Determine the [X, Y] coordinate at the center of the cell enclosing the given text.  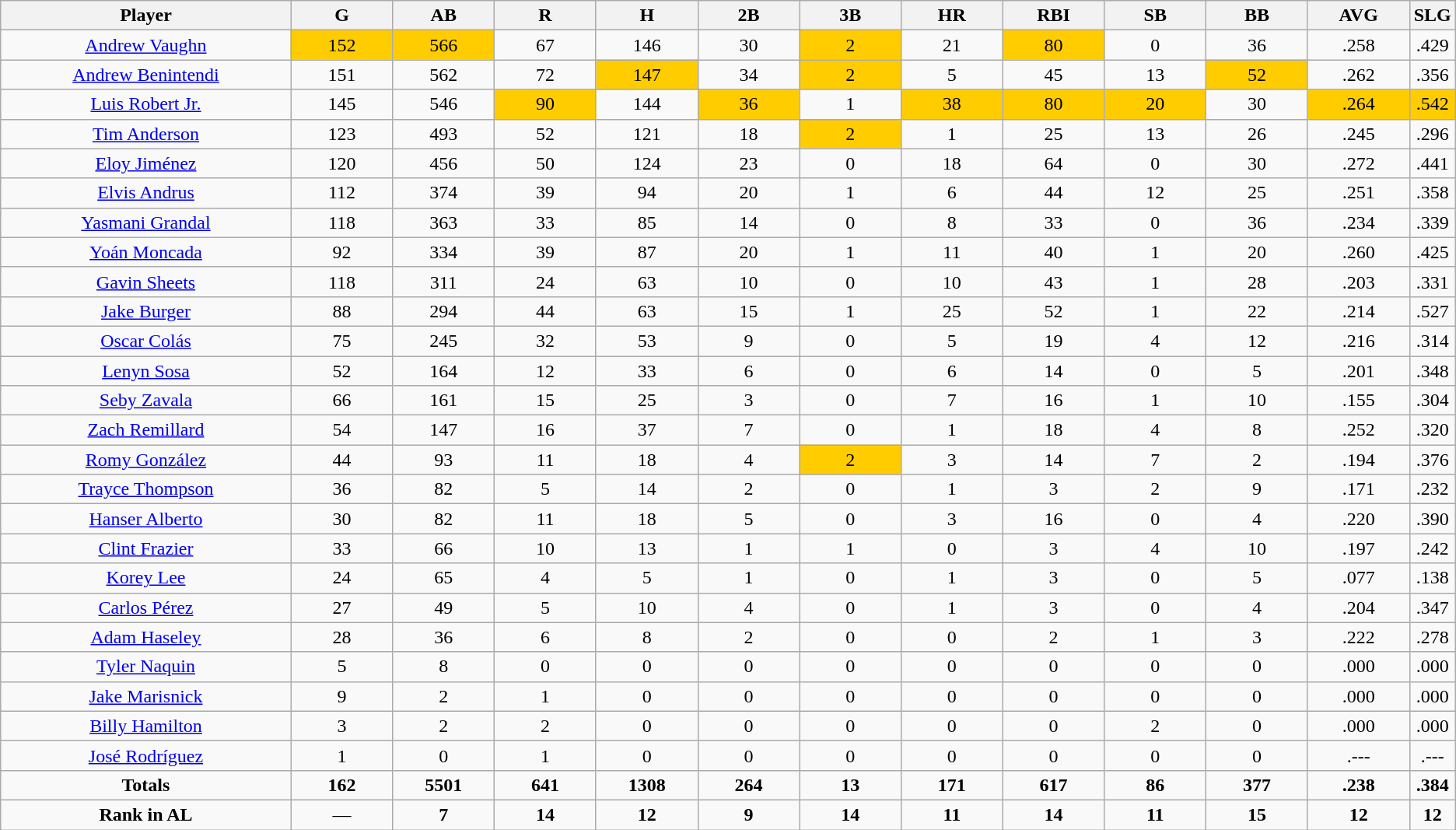
.204 [1358, 608]
.356 [1433, 75]
.429 [1433, 45]
26 [1257, 134]
R [546, 16]
493 [443, 134]
49 [443, 608]
377 [1257, 785]
.348 [1433, 371]
120 [342, 163]
641 [546, 785]
HR [952, 16]
Yasmani Grandal [146, 222]
.242 [1433, 548]
Yoán Moncada [146, 252]
.384 [1433, 785]
162 [342, 785]
.339 [1433, 222]
245 [443, 341]
SB [1156, 16]
Andrew Benintendi [146, 75]
53 [647, 341]
65 [443, 578]
Tyler Naquin [146, 667]
Seby Zavala [146, 401]
.234 [1358, 222]
5501 [443, 785]
294 [443, 311]
21 [952, 45]
Eloy Jiménez [146, 163]
151 [342, 75]
112 [342, 193]
146 [647, 45]
.320 [1433, 430]
.214 [1358, 311]
RBI [1053, 16]
Carlos Pérez [146, 608]
Tim Anderson [146, 134]
40 [1053, 252]
Oscar Colás [146, 341]
Zach Remillard [146, 430]
— [342, 814]
124 [647, 163]
90 [546, 104]
.155 [1358, 401]
Luis Robert Jr. [146, 104]
.238 [1358, 785]
64 [1053, 163]
G [342, 16]
50 [546, 163]
Jake Burger [146, 311]
.216 [1358, 341]
.258 [1358, 45]
171 [952, 785]
.390 [1433, 519]
.542 [1433, 104]
123 [342, 134]
34 [748, 75]
.232 [1433, 489]
Gavin Sheets [146, 282]
Lenyn Sosa [146, 371]
38 [952, 104]
Romy González [146, 460]
.260 [1358, 252]
.331 [1433, 282]
.527 [1433, 311]
144 [647, 104]
.222 [1358, 637]
23 [748, 163]
.262 [1358, 75]
94 [647, 193]
566 [443, 45]
.194 [1358, 460]
86 [1156, 785]
Totals [146, 785]
152 [342, 45]
AB [443, 16]
Clint Frazier [146, 548]
SLG [1433, 16]
.296 [1433, 134]
264 [748, 785]
617 [1053, 785]
85 [647, 222]
27 [342, 608]
Adam Haseley [146, 637]
.171 [1358, 489]
Andrew Vaughn [146, 45]
456 [443, 163]
2B [748, 16]
.347 [1433, 608]
161 [443, 401]
BB [1257, 16]
.376 [1433, 460]
Elvis Andrus [146, 193]
87 [647, 252]
.251 [1358, 193]
Jake Marisnick [146, 696]
3B [851, 16]
.252 [1358, 430]
.358 [1433, 193]
363 [443, 222]
.138 [1433, 578]
José Rodríguez [146, 755]
.278 [1433, 637]
.314 [1433, 341]
562 [443, 75]
.264 [1358, 104]
Trayce Thompson [146, 489]
121 [647, 134]
75 [342, 341]
164 [443, 371]
.077 [1358, 578]
67 [546, 45]
45 [1053, 75]
37 [647, 430]
.304 [1433, 401]
311 [443, 282]
Rank in AL [146, 814]
546 [443, 104]
.220 [1358, 519]
H [647, 16]
.272 [1358, 163]
1308 [647, 785]
AVG [1358, 16]
374 [443, 193]
19 [1053, 341]
.201 [1358, 371]
334 [443, 252]
.203 [1358, 282]
88 [342, 311]
92 [342, 252]
54 [342, 430]
.245 [1358, 134]
22 [1257, 311]
Korey Lee [146, 578]
43 [1053, 282]
93 [443, 460]
.197 [1358, 548]
.441 [1433, 163]
Hanser Alberto [146, 519]
32 [546, 341]
145 [342, 104]
Billy Hamilton [146, 726]
72 [546, 75]
.425 [1433, 252]
Player [146, 16]
